Determine the [x, y] coordinate at the center of the cell enclosing the given text.  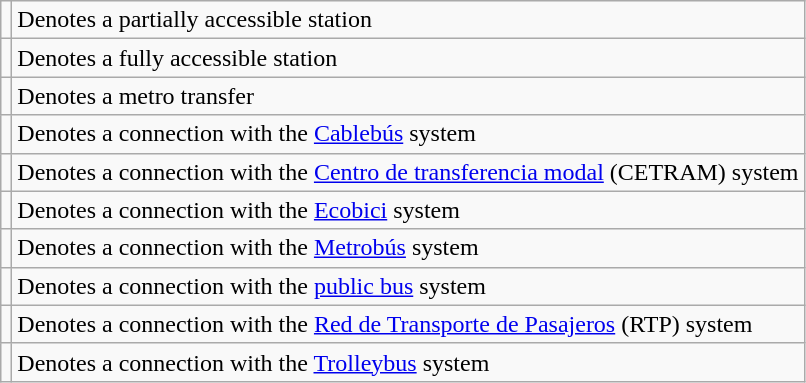
Denotes a partially accessible station [408, 20]
Denotes a connection with the Cablebús system [408, 134]
Denotes a fully accessible station [408, 58]
Denotes a connection with the Red de Transporte de Pasajeros (RTP) system [408, 324]
Denotes a metro transfer [408, 96]
Denotes a connection with the Centro de transferencia modal (CETRAM) system [408, 172]
Denotes a connection with the public bus system [408, 286]
Denotes a connection with the Ecobici system [408, 210]
Denotes a connection with the Trolleybus system [408, 362]
Denotes a connection with the Metrobús system [408, 248]
